From the cell containing the given text, extract its center point as (X, Y) coordinate. 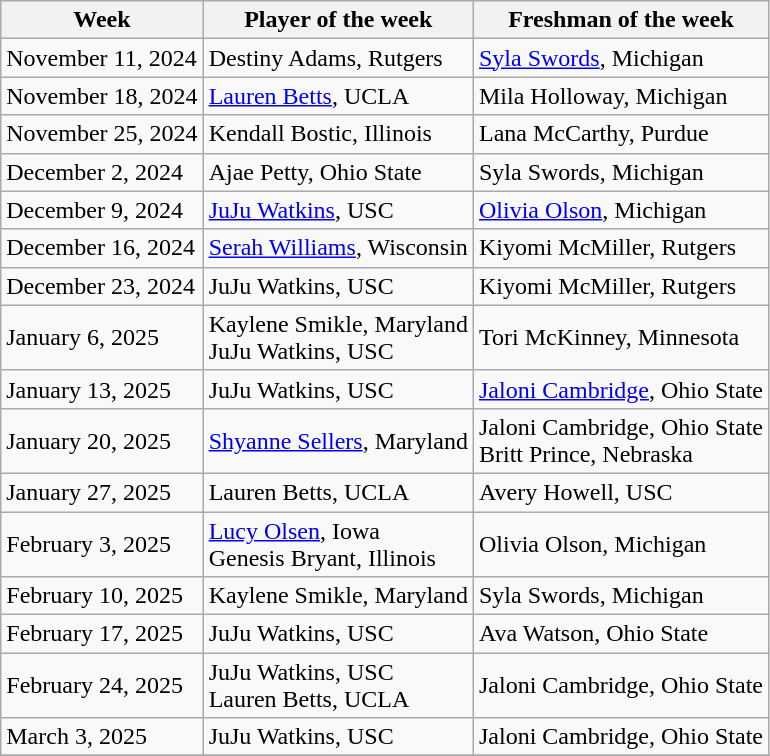
November 11, 2024 (102, 58)
January 20, 2025 (102, 440)
Jaloni Cambridge, Ohio StateBritt Prince, Nebraska (620, 440)
February 3, 2025 (102, 544)
Lana McCarthy, Purdue (620, 134)
January 6, 2025 (102, 338)
December 2, 2024 (102, 172)
Destiny Adams, Rutgers (338, 58)
Freshman of the week (620, 20)
January 27, 2025 (102, 492)
Kaylene Smikle, MarylandJuJu Watkins, USC (338, 338)
Mila Holloway, Michigan (620, 96)
February 17, 2025 (102, 634)
December 23, 2024 (102, 286)
March 3, 2025 (102, 737)
December 9, 2024 (102, 210)
Week (102, 20)
Ava Watson, Ohio State (620, 634)
JuJu Watkins, USCLauren Betts, UCLA (338, 686)
January 13, 2025 (102, 389)
Tori McKinney, Minnesota (620, 338)
November 18, 2024 (102, 96)
Serah Williams, Wisconsin (338, 248)
Player of the week (338, 20)
February 24, 2025 (102, 686)
December 16, 2024 (102, 248)
Ajae Petty, Ohio State (338, 172)
November 25, 2024 (102, 134)
Kaylene Smikle, Maryland (338, 596)
February 10, 2025 (102, 596)
Lucy Olsen, IowaGenesis Bryant, Illinois (338, 544)
Avery Howell, USC (620, 492)
Shyanne Sellers, Maryland (338, 440)
Kendall Bostic, Illinois (338, 134)
